Find where the given text appears and provide that cell's center as (X, Y) coordinate. 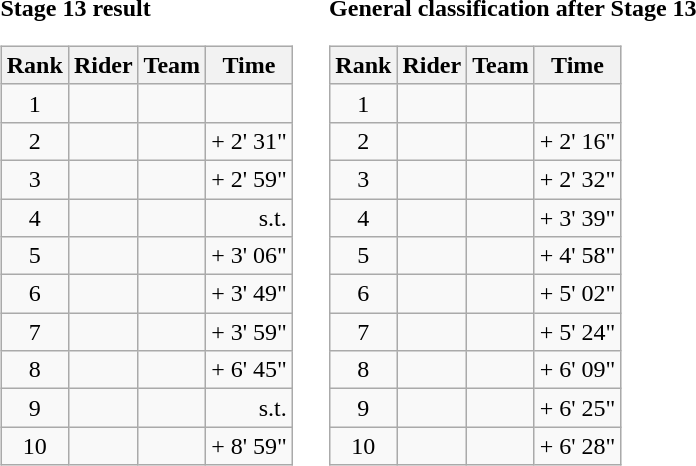
+ 2' 59" (250, 179)
+ 8' 59" (250, 446)
+ 5' 02" (578, 294)
+ 4' 58" (578, 256)
+ 5' 24" (578, 332)
+ 6' 25" (578, 408)
+ 3' 49" (250, 294)
+ 2' 32" (578, 179)
+ 2' 31" (250, 141)
+ 3' 06" (250, 256)
+ 2' 16" (578, 141)
+ 6' 28" (578, 446)
+ 6' 09" (578, 370)
+ 3' 39" (578, 217)
+ 6' 45" (250, 370)
+ 3' 59" (250, 332)
